Return the [x, y] coordinate for the center point of the cell that contains the specified text.  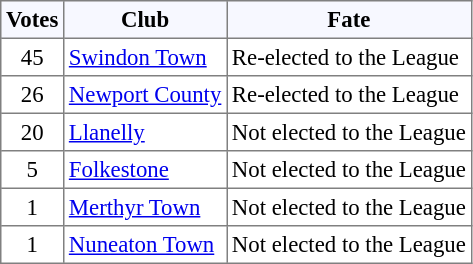
Votes [32, 20]
45 [32, 57]
26 [32, 95]
Merthyr Town [146, 207]
Newport County [146, 95]
Nuneaton Town [146, 245]
5 [32, 170]
20 [32, 132]
Club [146, 20]
Folkestone [146, 170]
Fate [350, 20]
Swindon Town [146, 57]
Llanelly [146, 132]
